For the text-containing cell, return its midpoint in [x, y] coordinate format. 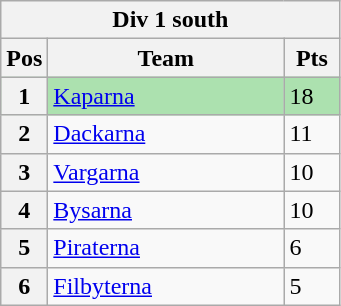
Vargarna [166, 172]
Dackarna [166, 134]
Piraterna [166, 248]
Pos [24, 58]
18 [312, 96]
11 [312, 134]
3 [24, 172]
Team [166, 58]
Div 1 south [170, 20]
Bysarna [166, 210]
Pts [312, 58]
1 [24, 96]
Kaparna [166, 96]
2 [24, 134]
Filbyterna [166, 286]
4 [24, 210]
